Capture the cell that displays the provided text and extract its [x, y] central coordinate. 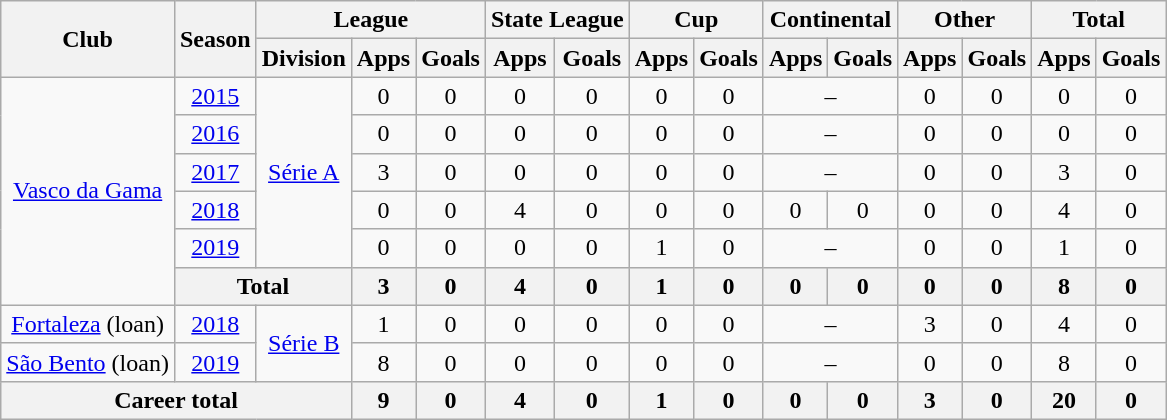
Division [304, 58]
2016 [215, 134]
Continental [830, 20]
Other [965, 20]
Season [215, 39]
Fortaleza (loan) [88, 324]
League [370, 20]
2017 [215, 172]
Career total [176, 400]
Vasco da Gama [88, 191]
20 [1064, 400]
São Bento (loan) [88, 362]
9 [383, 400]
Série B [304, 343]
Cup [696, 20]
2015 [215, 96]
State League [557, 20]
Club [88, 39]
Série A [304, 172]
